Detect which cell encompasses the target text, then output its [X, Y] center coordinate. 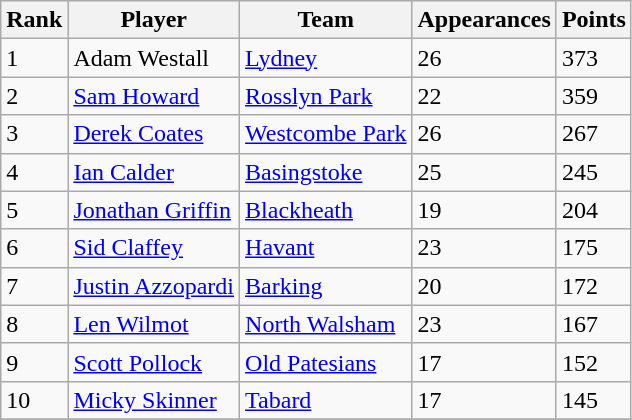
22 [484, 96]
Sid Claffey [154, 248]
Tabard [326, 400]
6 [34, 248]
Rank [34, 20]
145 [594, 400]
Len Wilmot [154, 324]
Havant [326, 248]
9 [34, 362]
172 [594, 286]
5 [34, 210]
Westcombe Park [326, 134]
25 [484, 172]
152 [594, 362]
10 [34, 400]
Basingstoke [326, 172]
2 [34, 96]
Adam Westall [154, 58]
Lydney [326, 58]
Jonathan Griffin [154, 210]
Derek Coates [154, 134]
359 [594, 96]
Justin Azzopardi [154, 286]
204 [594, 210]
8 [34, 324]
19 [484, 210]
175 [594, 248]
4 [34, 172]
Rosslyn Park [326, 96]
373 [594, 58]
Player [154, 20]
Old Patesians [326, 362]
Micky Skinner [154, 400]
20 [484, 286]
267 [594, 134]
245 [594, 172]
Sam Howard [154, 96]
Blackheath [326, 210]
1 [34, 58]
Team [326, 20]
3 [34, 134]
7 [34, 286]
Barking [326, 286]
North Walsham [326, 324]
Scott Pollock [154, 362]
167 [594, 324]
Points [594, 20]
Ian Calder [154, 172]
Appearances [484, 20]
